Pinpoint the cell where the given text exists, returning its [x, y] midpoint coordinate. 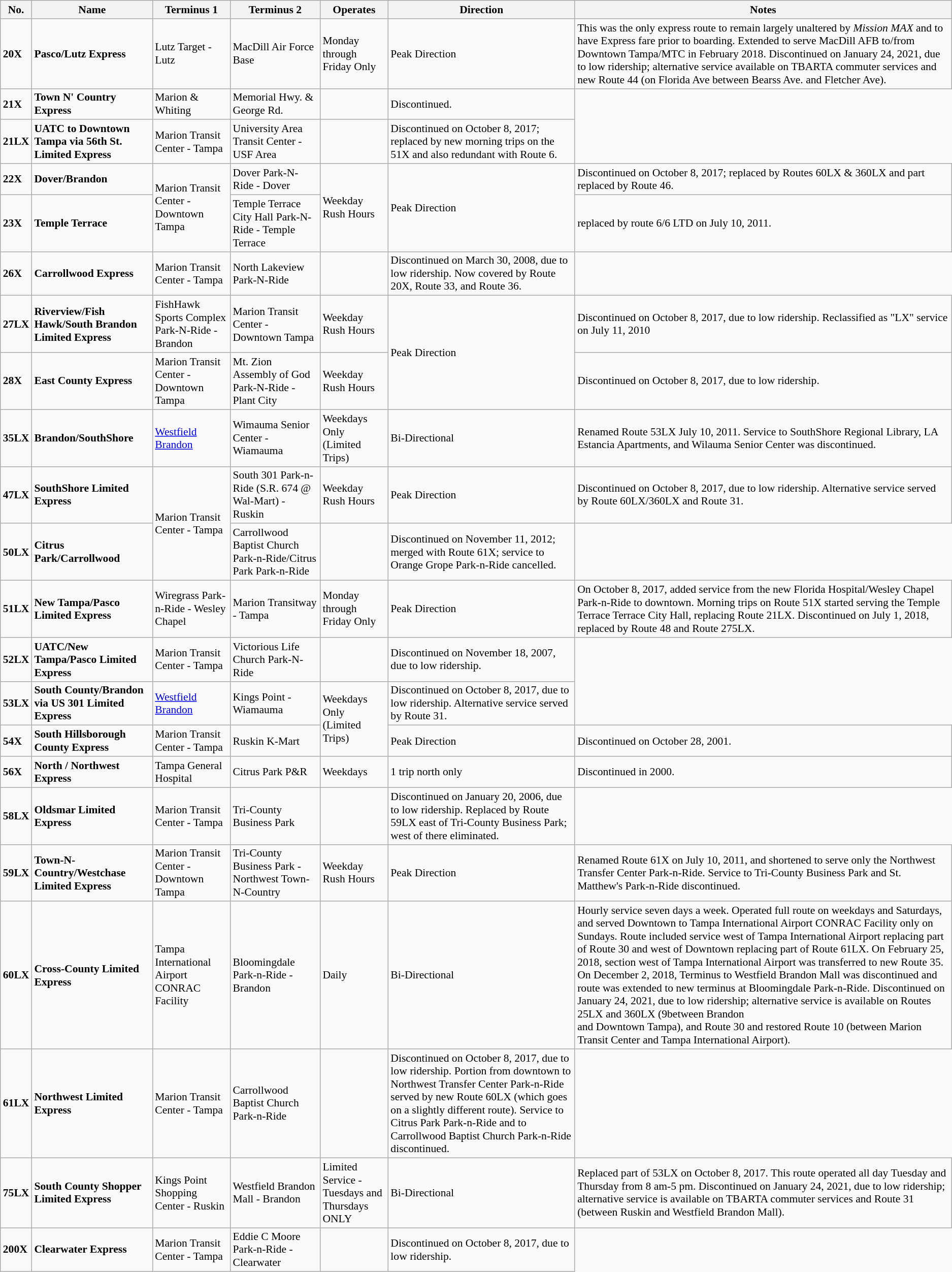
52LX [16, 659]
Brandon/SouthShore [92, 438]
UATC to Downtown Tampa via 56th St. Limited Express [92, 142]
Victorious Life Church Park-N-Ride [275, 659]
22X [16, 179]
Pasco/Lutz Express [92, 54]
Temple Terrace [92, 223]
47LX [16, 495]
Direction [481, 10]
Town N' Country Express [92, 104]
Citrus Park P&R [275, 772]
35LX [16, 438]
23X [16, 223]
Discontinued on October 8, 2017; replaced by new morning trips on the 51X and also redundant with Route 6. [481, 142]
Dover/Brandon [92, 179]
Daily [354, 975]
Discontinued on January 20, 2006, due to low ridership. Replaced by Route 59LX east of Tri-County Business Park; west of there eliminated. [481, 816]
Kings Point - Wiamauma [275, 703]
Marion Transitway - Tampa [275, 609]
University Area Transit Center - USF Area [275, 142]
Bloomingdale Park-n-Ride - Brandon [275, 975]
Weekdays [354, 772]
Mt. Zion Assembly of God Park-N-Ride - Plant City [275, 381]
Citrus Park/Carrollwood [92, 552]
Ruskin K-Mart [275, 741]
Tri-County Business Park - Northwest Town-N-Country [275, 873]
Discontinued. [481, 104]
28X [16, 381]
Discontinued on October 8, 2017, due to low ridership. Alternative service served by Route 60LX/360LX and Route 31. [763, 495]
51LX [16, 609]
No. [16, 10]
Discontinued on October 8, 2017, due to low ridership. Reclassified as "LX" service on July 11, 2010 [763, 324]
Kings Point Shopping Center - Ruskin [191, 1193]
Lutz Target - Lutz [191, 54]
Discontinued on March 30, 2008, due to low ridership. Now covered by Route 20X, Route 33, and Route 36. [481, 273]
SouthShore Limited Express [92, 495]
Riverview/Fish Hawk/South Brandon Limited Express [92, 324]
Discontinued on November 18, 2007, due to low ridership. [481, 659]
MacDill Air Force Base [275, 54]
Town-N-Country/Westchase Limited Express [92, 873]
26X [16, 273]
Clearwater Express [92, 1250]
North / Northwest Express [92, 772]
replaced by route 6/6 LTD on July 10, 2011. [763, 223]
Tri-County Business Park [275, 816]
East County Express [92, 381]
Oldsmar Limited Express [92, 816]
21X [16, 104]
21LX [16, 142]
New Tampa/Pasco Limited Express [92, 609]
1 trip north only [481, 772]
South County Shopper Limited Express [92, 1193]
Terminus 1 [191, 10]
Terminus 2 [275, 10]
FishHawk Sports Complex Park-N-Ride - Brandon [191, 324]
North Lakeview Park-N-Ride [275, 273]
Carrollwood Baptist Church Park-n-Ride/Citrus Park Park-n-Ride [275, 552]
Operates [354, 10]
Notes [763, 10]
Name [92, 10]
Discontinued on October 8, 2017; replaced by Routes 60LX & 360LX and part replaced by Route 46. [763, 179]
Discontinued on October 28, 2001. [763, 741]
27LX [16, 324]
South County/Brandon via US 301 Limited Express [92, 703]
Carrollwood Express [92, 273]
60LX [16, 975]
UATC/New Tampa/Pasco Limited Express [92, 659]
Dover Park-N-Ride - Dover [275, 179]
Memorial Hwy. & George Rd. [275, 104]
South 301 Park-n-Ride (S.R. 674 @ Wal-Mart) - Ruskin [275, 495]
59LX [16, 873]
Eddie C Moore Park-n-Ride - Clearwater [275, 1250]
Renamed Route 53LX July 10, 2011. Service to SouthShore Regional Library, LA Estancia Apartments, and Wilauma Senior Center was discontinued. [763, 438]
Discontinued on October 8, 2017, due to low ridership. Alternative service served by Route 31. [481, 703]
75LX [16, 1193]
Cross-County Limited Express [92, 975]
200X [16, 1250]
56X [16, 772]
South Hillsborough County Express [92, 741]
61LX [16, 1103]
Wiregrass Park-n-Ride - Wesley Chapel [191, 609]
Discontinued on November 11, 2012; merged with Route 61X; service to Orange Grope Park-n-Ride cancelled. [481, 552]
58LX [16, 816]
Tampa International Airport CONRAC Facility [191, 975]
54X [16, 741]
Discontinued in 2000. [763, 772]
Northwest Limited Express [92, 1103]
Westfield Brandon Mall - Brandon [275, 1193]
Tampa General Hospital [191, 772]
Carrollwood Baptist Church Park-n-Ride [275, 1103]
Wimauma Senior Center - Wiamauma [275, 438]
Limited Service - Tuesdays and Thursdays ONLY [354, 1193]
Marion & Whiting [191, 104]
50LX [16, 552]
53LX [16, 703]
Temple Terrace City Hall Park-N-Ride - Temple Terrace [275, 223]
20X [16, 54]
